Identify which cell holds the provided text, then report its (X, Y) central coordinate. 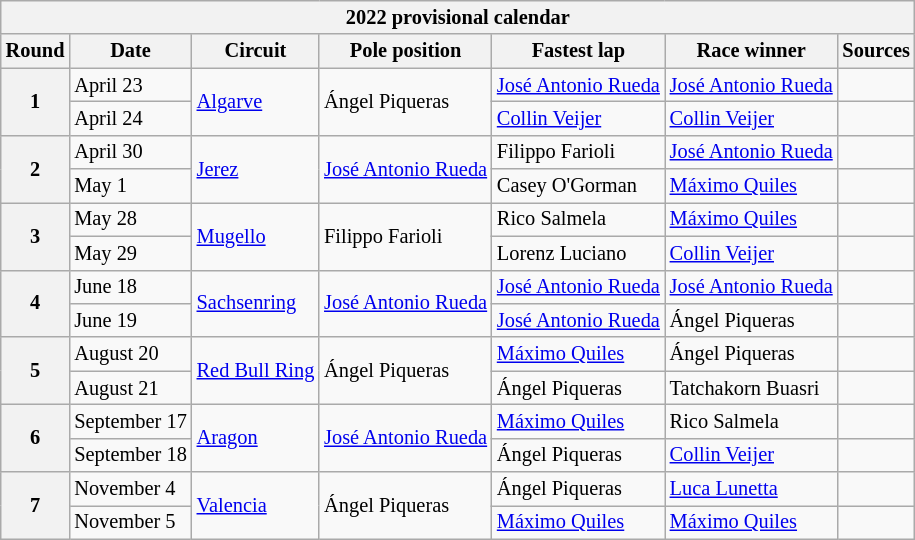
Date (130, 51)
August 21 (130, 388)
May 1 (130, 186)
2022 provisional calendar (458, 17)
May 28 (130, 219)
August 20 (130, 354)
June 18 (130, 287)
Sources (876, 51)
Valencia (256, 506)
4 (36, 304)
Red Bull Ring (256, 370)
April 30 (130, 152)
3 (36, 236)
Casey O'Gorman (578, 186)
April 23 (130, 85)
November 5 (130, 522)
Round (36, 51)
Race winner (752, 51)
Mugello (256, 236)
September 17 (130, 421)
Fastest lap (578, 51)
Circuit (256, 51)
5 (36, 370)
Algarve (256, 102)
1 (36, 102)
Pole position (406, 51)
Tatchakorn Buasri (752, 388)
November 4 (130, 489)
Jerez (256, 168)
2 (36, 168)
Luca Lunetta (752, 489)
May 29 (130, 253)
6 (36, 438)
7 (36, 506)
Lorenz Luciano (578, 253)
Sachsenring (256, 304)
Aragon (256, 438)
September 18 (130, 455)
June 19 (130, 320)
April 24 (130, 118)
